Scan for the cell matching the given text and deliver its [X, Y] coordinate at center. 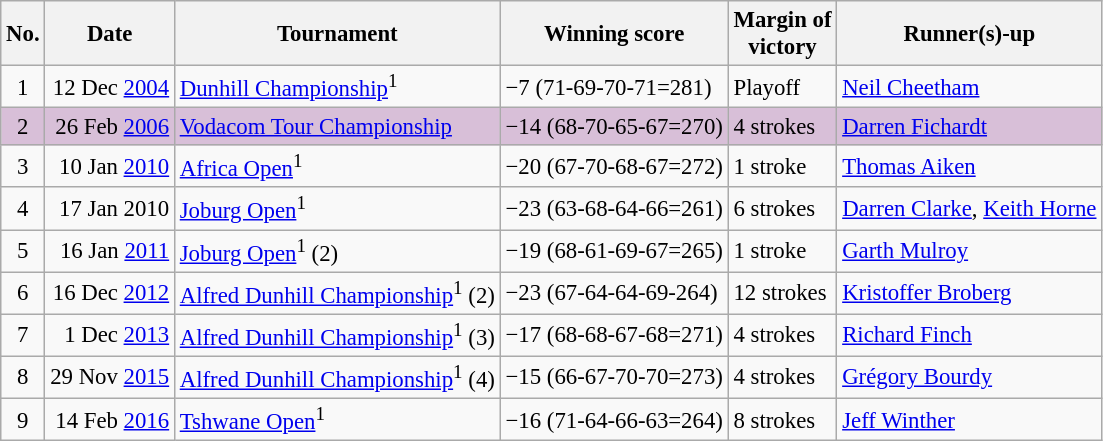
Tournament [337, 34]
Darren Clarke, Keith Horne [970, 209]
Winning score [614, 34]
Kristoffer Broberg [970, 293]
3 [23, 166]
7 [23, 335]
Alfred Dunhill Championship1 (2) [337, 293]
16 Jan 2011 [110, 251]
10 Jan 2010 [110, 166]
Playoff [782, 87]
Thomas Aiken [970, 166]
−19 (68-61-69-67=265) [614, 251]
Jeff Winther [970, 419]
17 Jan 2010 [110, 209]
12 Dec 2004 [110, 87]
16 Dec 2012 [110, 293]
12 strokes [782, 293]
−17 (68-68-67-68=271) [614, 335]
−15 (66-67-70-70=273) [614, 377]
−14 (68-70-65-67=270) [614, 127]
1 Dec 2013 [110, 335]
6 strokes [782, 209]
Vodacom Tour Championship [337, 127]
8 [23, 377]
Grégory Bourdy [970, 377]
No. [23, 34]
8 strokes [782, 419]
29 Nov 2015 [110, 377]
14 Feb 2016 [110, 419]
Darren Fichardt [970, 127]
Dunhill Championship1 [337, 87]
Africa Open1 [337, 166]
5 [23, 251]
Alfred Dunhill Championship1 (3) [337, 335]
−23 (63-68-64-66=261) [614, 209]
Tshwane Open1 [337, 419]
9 [23, 419]
1 [23, 87]
Joburg Open1 (2) [337, 251]
26 Feb 2006 [110, 127]
6 [23, 293]
−23 (67-64-64-69-264) [614, 293]
−16 (71-64-66-63=264) [614, 419]
Neil Cheetham [970, 87]
Joburg Open1 [337, 209]
Runner(s)-up [970, 34]
Date [110, 34]
Margin ofvictory [782, 34]
Richard Finch [970, 335]
Alfred Dunhill Championship1 (4) [337, 377]
−20 (67-70-68-67=272) [614, 166]
2 [23, 127]
−7 (71-69-70-71=281) [614, 87]
4 [23, 209]
Garth Mulroy [970, 251]
